Return the [X, Y] coordinate for the center point of the cell that contains the specified text.  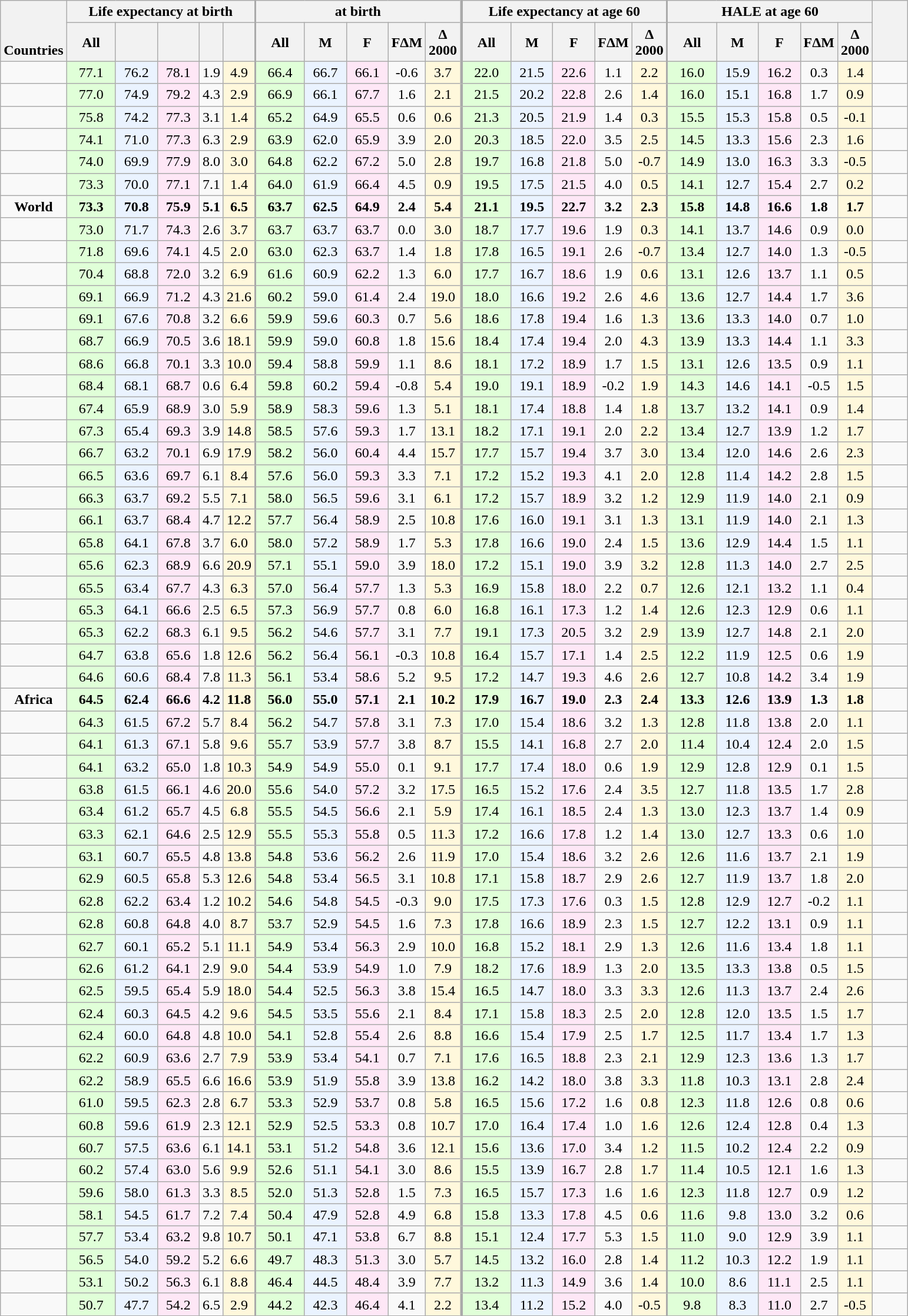
58.2 [280, 453]
19.2 [574, 296]
20.3 [486, 139]
59.2 [178, 1259]
71.7 [137, 229]
4.7 [211, 520]
22.6 [574, 72]
49.7 [280, 1259]
11.7 [737, 1036]
8.0 [211, 162]
11.5 [692, 1148]
62.0 [325, 139]
78.1 [178, 72]
16.9 [486, 587]
74.9 [137, 95]
72.0 [178, 274]
5.5 [211, 498]
56.9 [325, 610]
61.7 [178, 1215]
58.1 [91, 1215]
57.0 [280, 587]
68.3 [178, 632]
20.2 [532, 95]
15.3 [737, 117]
53.8 [367, 1237]
69.6 [137, 251]
at birth [358, 12]
47.7 [137, 1304]
8.5 [239, 1192]
21.6 [239, 296]
4.4 [406, 453]
69.9 [137, 162]
55.1 [325, 565]
60.4 [367, 453]
73.0 [91, 229]
66.8 [137, 364]
48.3 [325, 1259]
6.4 [239, 386]
58.6 [367, 677]
65.0 [178, 767]
69.3 [178, 431]
50.1 [280, 1237]
51.9 [325, 1081]
7.4 [239, 1215]
67.6 [137, 319]
55.4 [367, 1036]
21.3 [486, 117]
67.3 [91, 431]
61.4 [367, 296]
9.9 [239, 1170]
60.5 [137, 879]
21.1 [486, 207]
10.5 [737, 1170]
71.2 [178, 296]
74.2 [137, 117]
61.6 [280, 274]
58.8 [325, 364]
58.5 [280, 431]
21.8 [574, 162]
77.9 [178, 162]
74.3 [178, 229]
47.1 [325, 1237]
World [34, 207]
56.6 [367, 812]
-0.1 [855, 117]
44.2 [280, 1304]
75.9 [178, 207]
18.4 [486, 341]
Life expectancy at birth [161, 12]
61.0 [91, 1103]
67.1 [178, 745]
Countries [34, 31]
51.1 [325, 1170]
62.9 [91, 879]
54.2 [178, 1304]
42.3 [325, 1304]
67.4 [91, 408]
77.0 [91, 95]
53.5 [325, 1013]
62.7 [91, 946]
50.7 [91, 1304]
63.3 [91, 834]
14.3 [692, 386]
16.3 [780, 162]
63.1 [91, 856]
68.1 [137, 386]
69.7 [178, 476]
71.8 [91, 251]
79.2 [178, 95]
67.8 [178, 543]
57.8 [367, 722]
70.5 [178, 341]
0.2 [855, 184]
Life expectancy at age 60 [564, 12]
60.1 [137, 946]
9.1 [444, 767]
8.3 [737, 1304]
51.2 [325, 1148]
52.0 [280, 1192]
57.3 [280, 610]
70.0 [137, 184]
60.6 [137, 677]
65.7 [178, 812]
57.4 [137, 1170]
47.9 [325, 1215]
62.6 [91, 968]
66.3 [91, 498]
50.2 [137, 1282]
69.2 [178, 498]
54.7 [325, 722]
44.5 [325, 1282]
-0.8 [406, 386]
76.2 [137, 72]
7.8 [211, 677]
50.4 [280, 1215]
20.9 [239, 565]
64.0 [280, 184]
68.6 [91, 364]
7.2 [211, 1215]
64.7 [91, 655]
19.7 [486, 162]
63.9 [280, 139]
74.0 [91, 162]
10.4 [737, 745]
22.7 [574, 207]
18.3 [574, 1013]
20.0 [239, 789]
21.9 [574, 117]
48.4 [367, 1282]
68.8 [137, 274]
60.0 [137, 1036]
75.8 [91, 117]
55.7 [280, 745]
64.3 [91, 722]
19.6 [574, 229]
53.6 [325, 856]
52.6 [280, 1170]
66.5 [91, 476]
22.8 [574, 95]
62.1 [137, 834]
HALE at age 60 [770, 12]
55.3 [325, 834]
58.3 [325, 408]
71.0 [137, 139]
Africa [34, 700]
-0.6 [406, 72]
70.4 [91, 274]
15.9 [737, 72]
57.5 [137, 1148]
59.8 [280, 386]
